Identify which cell holds the provided text, then report its (x, y) central coordinate. 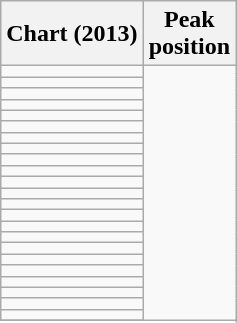
Chart (2013) (72, 34)
Peakposition (189, 34)
